Output the [x, y] coordinate of the center of the cell containing the given text.  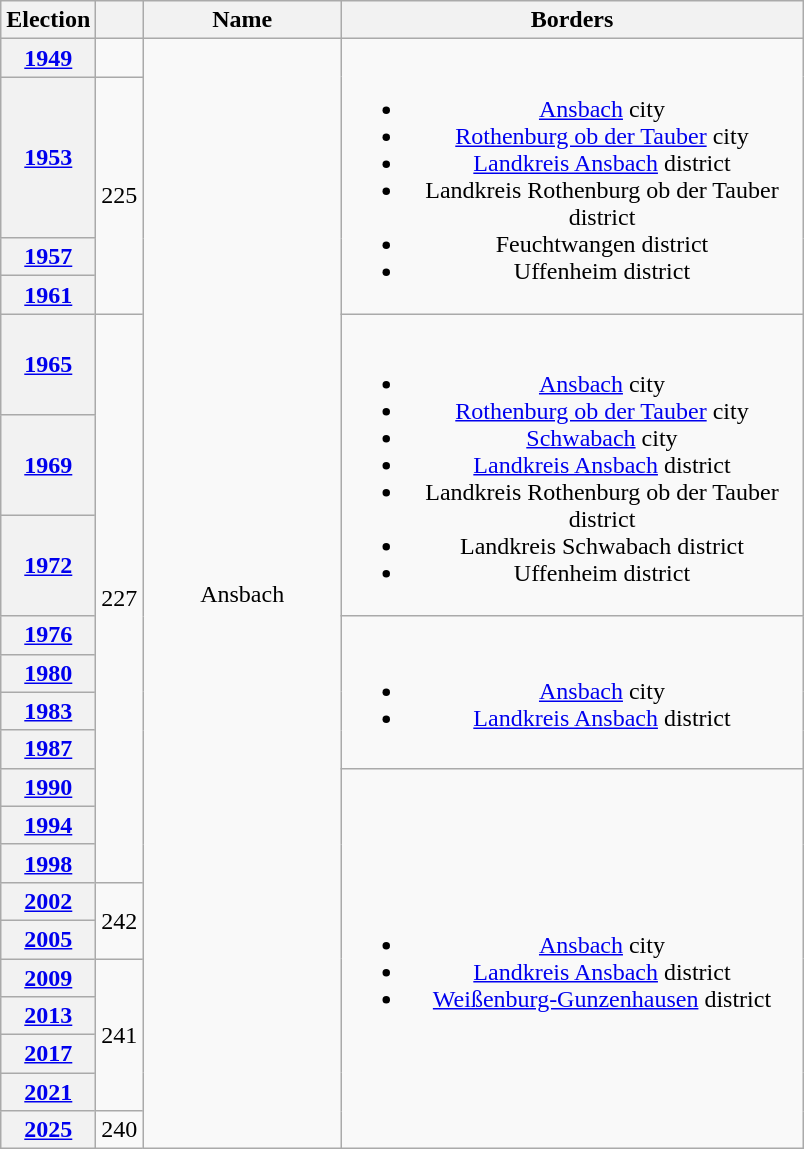
2021 [48, 1092]
1969 [48, 466]
2025 [48, 1130]
2013 [48, 1016]
Election [48, 20]
1953 [48, 158]
Ansbach [242, 594]
227 [120, 598]
1990 [48, 787]
1961 [48, 295]
1983 [48, 711]
2009 [48, 977]
Name [242, 20]
Ansbach cityLandkreis Ansbach districtWeißenburg-Gunzenhausen district [572, 958]
1994 [48, 825]
2017 [48, 1054]
240 [120, 1130]
1976 [48, 635]
Borders [572, 20]
1987 [48, 749]
1998 [48, 863]
2002 [48, 901]
242 [120, 920]
1965 [48, 364]
Ansbach cityLandkreis Ansbach district [572, 692]
1957 [48, 257]
241 [120, 1034]
2005 [48, 939]
1980 [48, 673]
Ansbach cityRothenburg ob der Tauber cityLandkreis Ansbach districtLandkreis Rothenburg ob der Tauber districtFeuchtwangen districtUffenheim district [572, 176]
1972 [48, 566]
225 [120, 196]
1949 [48, 58]
